For the text-containing cell, return its midpoint in [x, y] coordinate format. 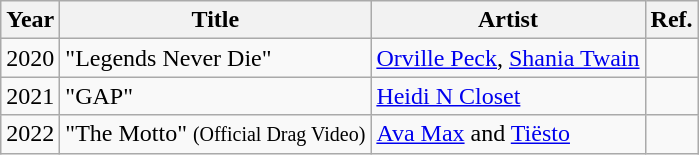
Heidi N Closet [508, 96]
"The Motto" (Official Drag Video) [216, 134]
Ref. [672, 20]
Artist [508, 20]
Title [216, 20]
2021 [30, 96]
"Legends Never Die" [216, 58]
"GAP" [216, 96]
Orville Peck, Shania Twain [508, 58]
2020 [30, 58]
Ava Max and Tiësto [508, 134]
2022 [30, 134]
Year [30, 20]
